Determine the [x, y] coordinate at the center of the cell enclosing the given text.  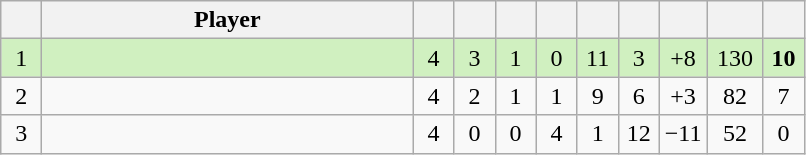
12 [638, 134]
6 [638, 96]
−11 [683, 134]
52 [735, 134]
+3 [683, 96]
7 [784, 96]
130 [735, 58]
Player [228, 20]
11 [598, 58]
+8 [683, 58]
9 [598, 96]
82 [735, 96]
10 [784, 58]
